Pinpoint the cell where the given text exists, returning its (X, Y) midpoint coordinate. 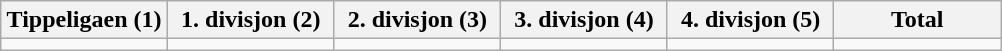
1. divisjon (2) (250, 20)
4. divisjon (5) (750, 20)
Total (918, 20)
Tippeligaen (1) (84, 20)
3. divisjon (4) (584, 20)
2. divisjon (3) (418, 20)
